Search for the cell housing the specified text and yield its [x, y] center coordinate. 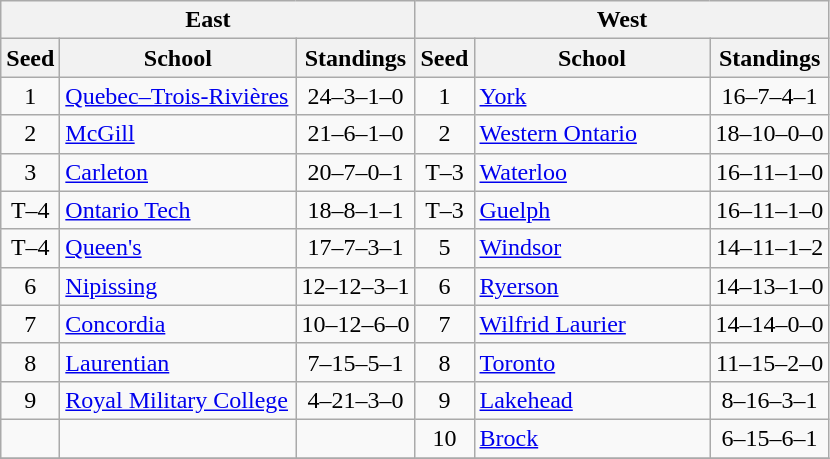
11–15–2–0 [770, 362]
Royal Military College [178, 400]
16–7–4–1 [770, 96]
Lakehead [592, 400]
Concordia [178, 324]
East [208, 20]
7–15–5–1 [356, 362]
12–12–3–1 [356, 286]
West [622, 20]
Brock [592, 438]
6–15–6–1 [770, 438]
10 [444, 438]
Nipissing [178, 286]
Carleton [178, 172]
5 [444, 248]
Toronto [592, 362]
14–11–1–2 [770, 248]
Quebec–Trois-Rivières [178, 96]
4–21–3–0 [356, 400]
Western Ontario [592, 134]
20–7–0–1 [356, 172]
McGill [178, 134]
8–16–3–1 [770, 400]
18–8–1–1 [356, 210]
Waterloo [592, 172]
3 [30, 172]
Guelph [592, 210]
24–3–1–0 [356, 96]
Laurentian [178, 362]
14–13–1–0 [770, 286]
York [592, 96]
Ryerson [592, 286]
Queen's [178, 248]
10–12–6–0 [356, 324]
18–10–0–0 [770, 134]
Windsor [592, 248]
Wilfrid Laurier [592, 324]
17–7–3–1 [356, 248]
14–14–0–0 [770, 324]
Ontario Tech [178, 210]
21–6–1–0 [356, 134]
